Provide the (x, y) coordinate of the cell's center where the given text is located.  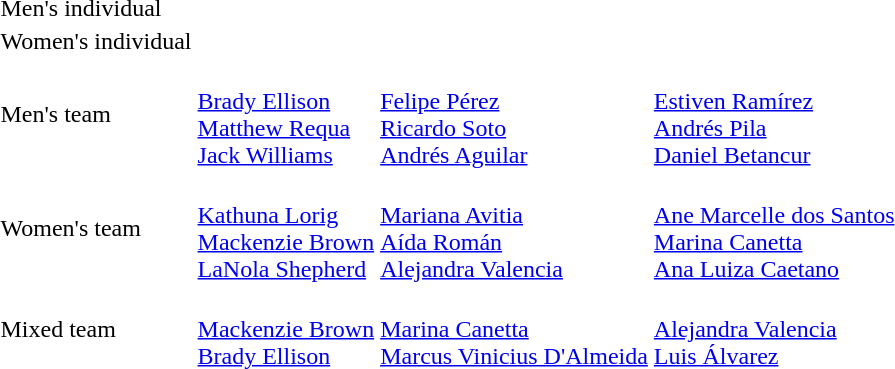
Mariana AvitiaAída RománAlejandra Valencia (514, 228)
Kathuna LorigMackenzie BrownLaNola Shepherd (286, 228)
Felipe PérezRicardo SotoAndrés Aguilar (514, 114)
Brady EllisonMatthew RequaJack Williams (286, 114)
